For the text-containing cell, return its midpoint in (X, Y) coordinate format. 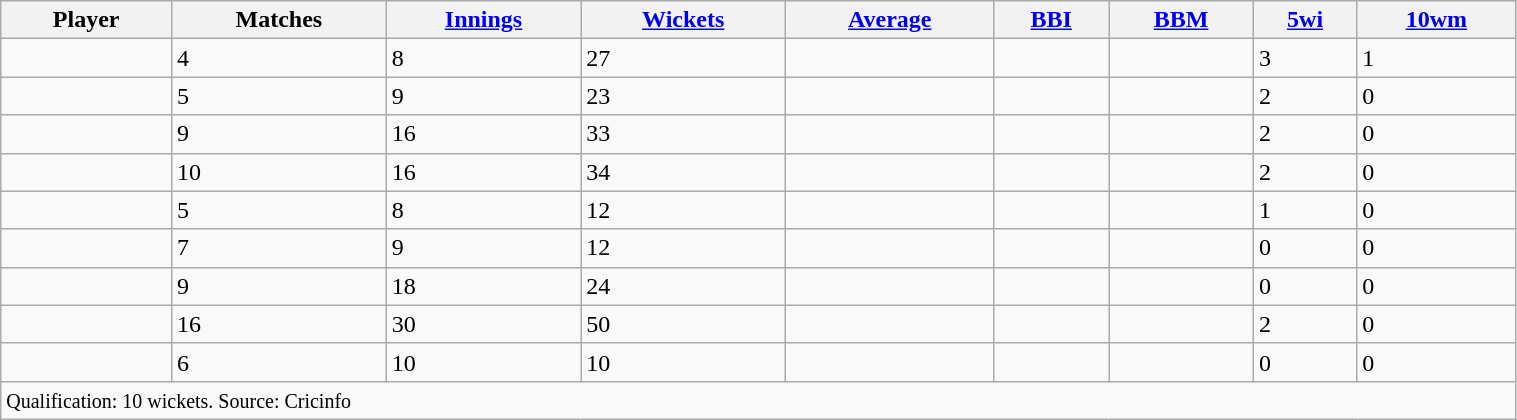
33 (684, 134)
3 (1304, 58)
5wi (1304, 20)
BBM (1181, 20)
7 (280, 248)
23 (684, 96)
Player (86, 20)
27 (684, 58)
24 (684, 286)
50 (684, 324)
10wm (1436, 20)
Average (890, 20)
BBI (1052, 20)
Innings (483, 20)
34 (684, 172)
Matches (280, 20)
6 (280, 362)
30 (483, 324)
4 (280, 58)
Wickets (684, 20)
Qualification: 10 wickets. Source: Cricinfo (758, 400)
18 (483, 286)
